Return (X, Y) of the center of cell containing provided text 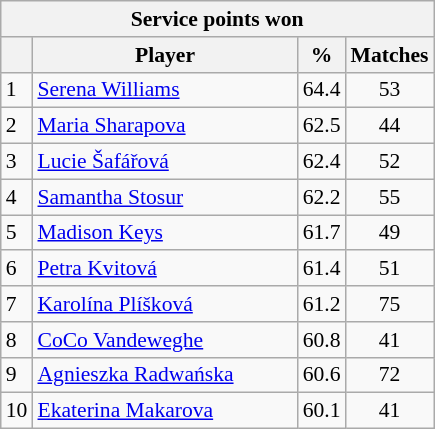
44 (389, 126)
2 (17, 126)
Karolína Plíšková (164, 304)
1 (17, 90)
60.6 (322, 375)
61.4 (322, 269)
3 (17, 162)
Madison Keys (164, 233)
61.2 (322, 304)
60.8 (322, 340)
53 (389, 90)
62.4 (322, 162)
7 (17, 304)
64.4 (322, 90)
Petra Kvitová (164, 269)
CoCo Vandeweghe (164, 340)
6 (17, 269)
Lucie Šafářová (164, 162)
Matches (389, 55)
75 (389, 304)
Serena Williams (164, 90)
55 (389, 197)
72 (389, 375)
4 (17, 197)
% (322, 55)
Maria Sharapova (164, 126)
61.7 (322, 233)
Service points won (218, 19)
Ekaterina Makarova (164, 411)
60.1 (322, 411)
Player (164, 55)
51 (389, 269)
Samantha Stosur (164, 197)
10 (17, 411)
62.5 (322, 126)
5 (17, 233)
62.2 (322, 197)
8 (17, 340)
9 (17, 375)
52 (389, 162)
Agnieszka Radwańska (164, 375)
49 (389, 233)
